Locate the cell with the specified text and output its (X, Y) center coordinate. 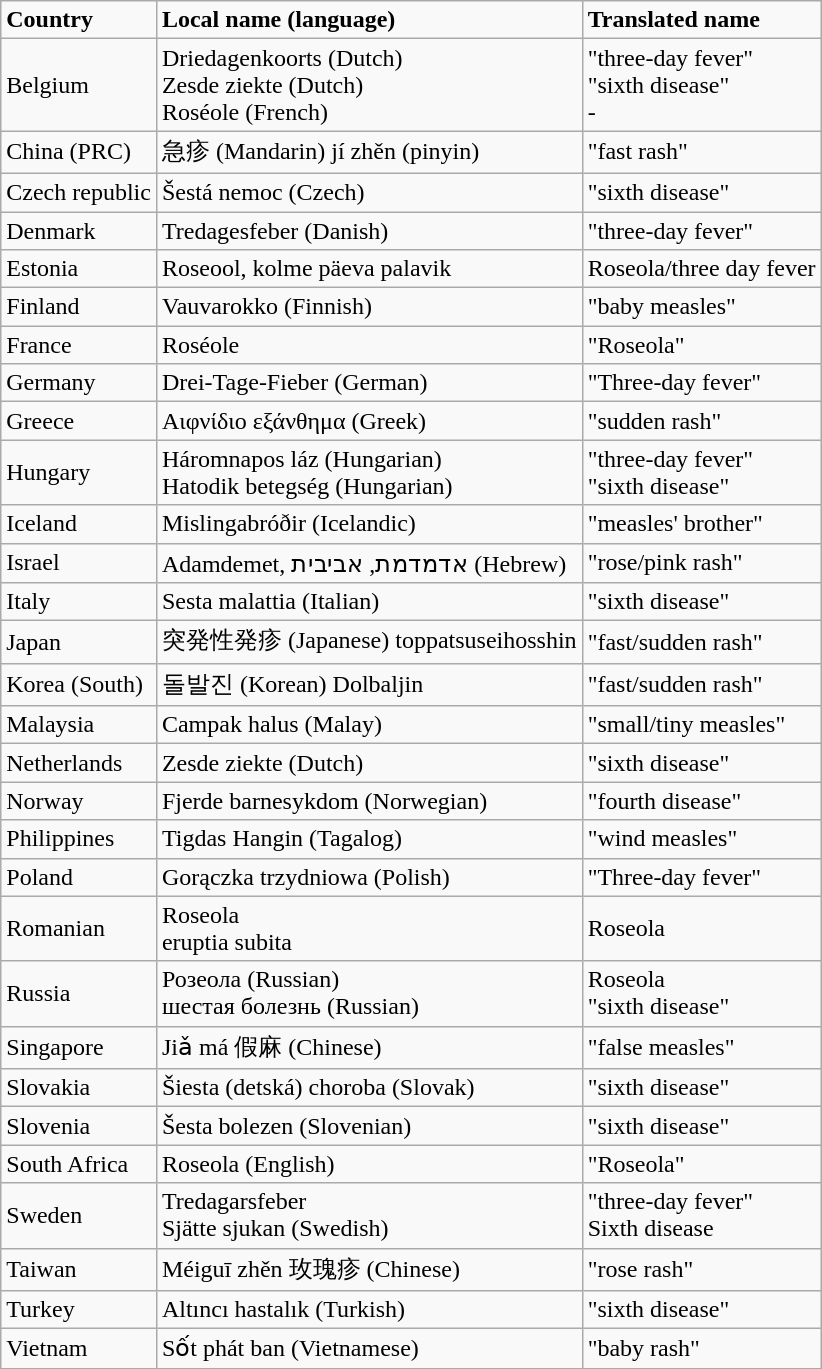
Israel (79, 563)
Greece (79, 421)
Local name (language) (369, 20)
Translated name (702, 20)
Turkey (79, 1310)
Italy (79, 602)
"three-day fever" (702, 231)
France (79, 345)
Taiwan (79, 1270)
Romanian (79, 928)
Philippines (79, 839)
Roseola (702, 928)
Adamdemet, אדמדמת, אביבית (Hebrew) (369, 563)
Drei-Tage-Fieber (German) (369, 383)
Sweden (79, 1216)
Jiǎ má 假麻 (Chinese) (369, 1048)
"sudden rash" (702, 421)
Czech republic (79, 192)
Roseola"sixth disease" (702, 994)
Gorączka trzydniowa (Polish) (369, 877)
急疹 (Mandarin) jí zhěn (pinyin) (369, 152)
Japan (79, 642)
Estonia (79, 269)
Belgium (79, 85)
Fjerde barnesykdom (Norwegian) (369, 801)
Netherlands (79, 763)
Háromnapos láz (Hungarian)Hatodik betegség (Hungarian) (369, 472)
Poland (79, 877)
Norway (79, 801)
Roseola/three day fever (702, 269)
Αιφνίδιο εξάνθημα (Greek) (369, 421)
돌발진 (Korean) Dolbaljin (369, 684)
"measles' brother" (702, 524)
"three-day fever""sixth disease"- (702, 85)
Finland (79, 307)
"baby measles" (702, 307)
"small/tiny measles" (702, 725)
Roseola (English) (369, 1164)
Vauvarokko (Finnish) (369, 307)
"three-day fever"Sixth disease (702, 1216)
Roséole (369, 345)
Russia (79, 994)
"false measles" (702, 1048)
Singapore (79, 1048)
Country (79, 20)
Розеола (Russian)шестая болезнь (Russian) (369, 994)
Roseolaeruptia subita (369, 928)
Mislingabróðir (Icelandic) (369, 524)
"fourth disease" (702, 801)
Denmark (79, 231)
TredagarsfeberSjätte sjukan (Swedish) (369, 1216)
Méiguī zhěn 玫瑰疹 (Chinese) (369, 1270)
"wind measles" (702, 839)
"baby rash" (702, 1349)
Iceland (79, 524)
Slovenia (79, 1126)
Šestá nemoc (Czech) (369, 192)
"fast rash" (702, 152)
Tigdas Hangin (Tagalog) (369, 839)
Germany (79, 383)
Hungary (79, 472)
Driedagenkoorts (Dutch)Zesde ziekte (Dutch)Roséole (French) (369, 85)
Tredagesfeber (Danish) (369, 231)
China (PRC) (79, 152)
Altıncı hastalık (Turkish) (369, 1310)
Malaysia (79, 725)
Roseool, kolme päeva palavik (369, 269)
Sesta malattia (Italian) (369, 602)
Zesde ziekte (Dutch) (369, 763)
"rose rash" (702, 1270)
Sốt phát ban (Vietnamese) (369, 1349)
Campak halus (Malay) (369, 725)
Korea (South) (79, 684)
"three-day fever""sixth disease" (702, 472)
Šesta bolezen (Slovenian) (369, 1126)
突発性発疹 (Japanese) toppatsuseihosshin (369, 642)
Vietnam (79, 1349)
Šiesta (detská) choroba (Slovak) (369, 1088)
"rose/pink rash" (702, 563)
South Africa (79, 1164)
Slovakia (79, 1088)
